Detect which cell encompasses the target text, then output its [x, y] center coordinate. 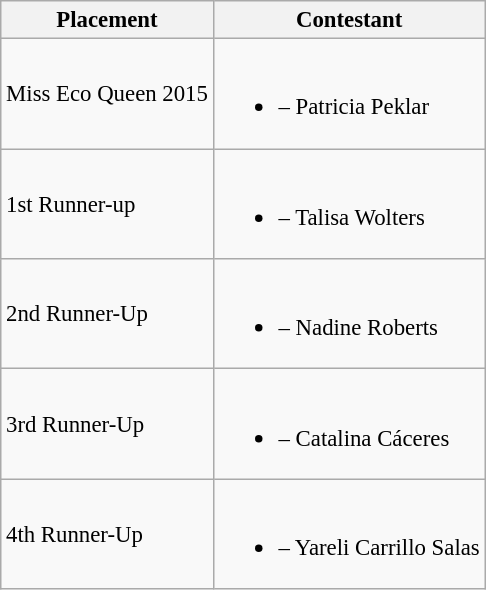
– Nadine Roberts [349, 314]
3rd Runner-Up [107, 424]
– Yareli Carrillo Salas [349, 534]
Placement [107, 20]
Miss Eco Queen 2015 [107, 94]
1st Runner-up [107, 204]
– Patricia Peklar [349, 94]
– Catalina Cáceres [349, 424]
– Talisa Wolters [349, 204]
4th Runner-Up [107, 534]
Contestant [349, 20]
2nd Runner-Up [107, 314]
